Provide the [x, y] coordinate of the cell's center where the given text is located.  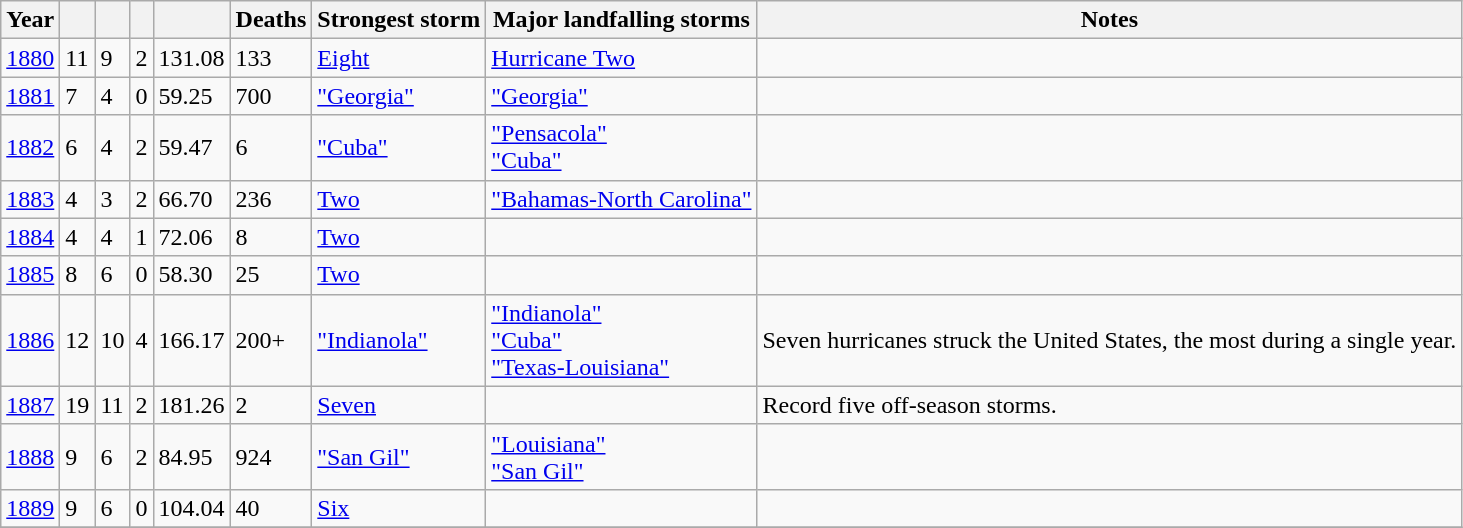
1882 [30, 148]
924 [271, 456]
236 [271, 199]
1889 [30, 508]
"Bahamas-North Carolina" [622, 199]
104.04 [192, 508]
"Indianola" [399, 340]
166.17 [192, 340]
"Louisiana" "San Gil" [622, 456]
84.95 [192, 456]
Seven [399, 405]
1880 [30, 58]
1886 [30, 340]
59.25 [192, 96]
"Cuba" [399, 148]
1888 [30, 456]
Deaths [271, 20]
Eight [399, 58]
Record five off-season storms. [1110, 405]
Notes [1110, 20]
72.06 [192, 237]
66.70 [192, 199]
1884 [30, 237]
1885 [30, 275]
700 [271, 96]
3 [112, 199]
Year [30, 20]
12 [78, 340]
40 [271, 508]
"San Gil" [399, 456]
1881 [30, 96]
131.08 [192, 58]
Seven hurricanes struck the United States, the most during a single year. [1110, 340]
"Pensacola" "Cuba" [622, 148]
7 [78, 96]
1887 [30, 405]
Strongest storm [399, 20]
10 [112, 340]
58.30 [192, 275]
25 [271, 275]
Six [399, 508]
200+ [271, 340]
"Indianola" "Cuba" "Texas-Louisiana" [622, 340]
Major landfalling storms [622, 20]
Hurricane Two [622, 58]
181.26 [192, 405]
1883 [30, 199]
1 [142, 237]
133 [271, 58]
59.47 [192, 148]
19 [78, 405]
